Pinpoint the cell where the given text exists, returning its [X, Y] midpoint coordinate. 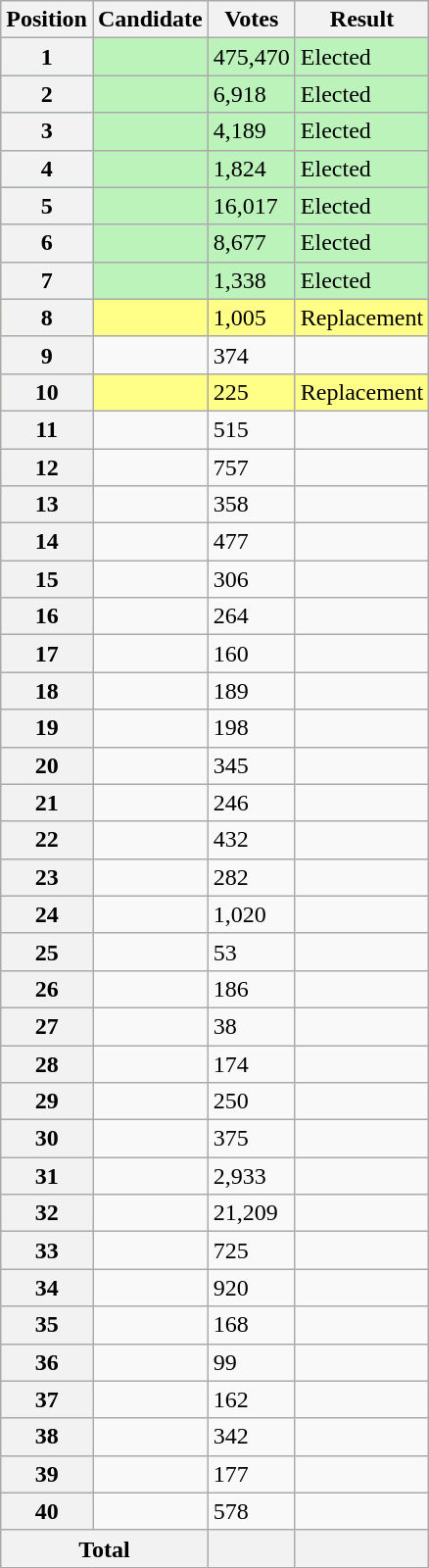
18 [47, 691]
177 [251, 1474]
757 [251, 467]
475,470 [251, 57]
6,918 [251, 94]
246 [251, 803]
477 [251, 542]
22 [47, 840]
21,209 [251, 1213]
32 [47, 1213]
1,005 [251, 318]
39 [47, 1474]
1,824 [251, 169]
15 [47, 579]
264 [251, 616]
28 [47, 1063]
515 [251, 429]
Votes [251, 20]
14 [47, 542]
6 [47, 243]
4,189 [251, 131]
33 [47, 1250]
5 [47, 206]
27 [47, 1026]
40 [47, 1511]
31 [47, 1176]
Total [105, 1548]
725 [251, 1250]
189 [251, 691]
30 [47, 1139]
35 [47, 1325]
2 [47, 94]
7 [47, 280]
345 [251, 765]
9 [47, 355]
160 [251, 654]
13 [47, 505]
Result [361, 20]
23 [47, 877]
1,338 [251, 280]
29 [47, 1102]
374 [251, 355]
34 [47, 1288]
282 [251, 877]
4 [47, 169]
342 [251, 1437]
26 [47, 989]
1,020 [251, 914]
25 [47, 952]
21 [47, 803]
375 [251, 1139]
17 [47, 654]
162 [251, 1399]
20 [47, 765]
37 [47, 1399]
11 [47, 429]
16 [47, 616]
3 [47, 131]
12 [47, 467]
306 [251, 579]
168 [251, 1325]
198 [251, 728]
8,677 [251, 243]
Position [47, 20]
2,933 [251, 1176]
432 [251, 840]
225 [251, 392]
Candidate [150, 20]
174 [251, 1063]
53 [251, 952]
19 [47, 728]
10 [47, 392]
8 [47, 318]
36 [47, 1362]
358 [251, 505]
16,017 [251, 206]
578 [251, 1511]
24 [47, 914]
250 [251, 1102]
920 [251, 1288]
99 [251, 1362]
1 [47, 57]
186 [251, 989]
